Return the [X, Y] coordinate for the center point of the cell that contains the specified text.  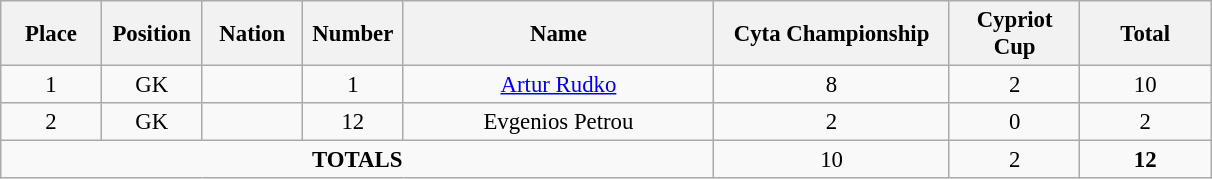
Cyta Championship [832, 34]
Number [354, 34]
TOTALS [358, 160]
Cypriot Cup [1014, 34]
Total [1146, 34]
Nation [252, 34]
Evgenios Petrou [558, 122]
Place [52, 34]
Position [152, 34]
8 [832, 85]
Artur Rudko [558, 85]
0 [1014, 122]
Name [558, 34]
